Extract the (x, y) coordinate from the center of the cell holding the provided text.  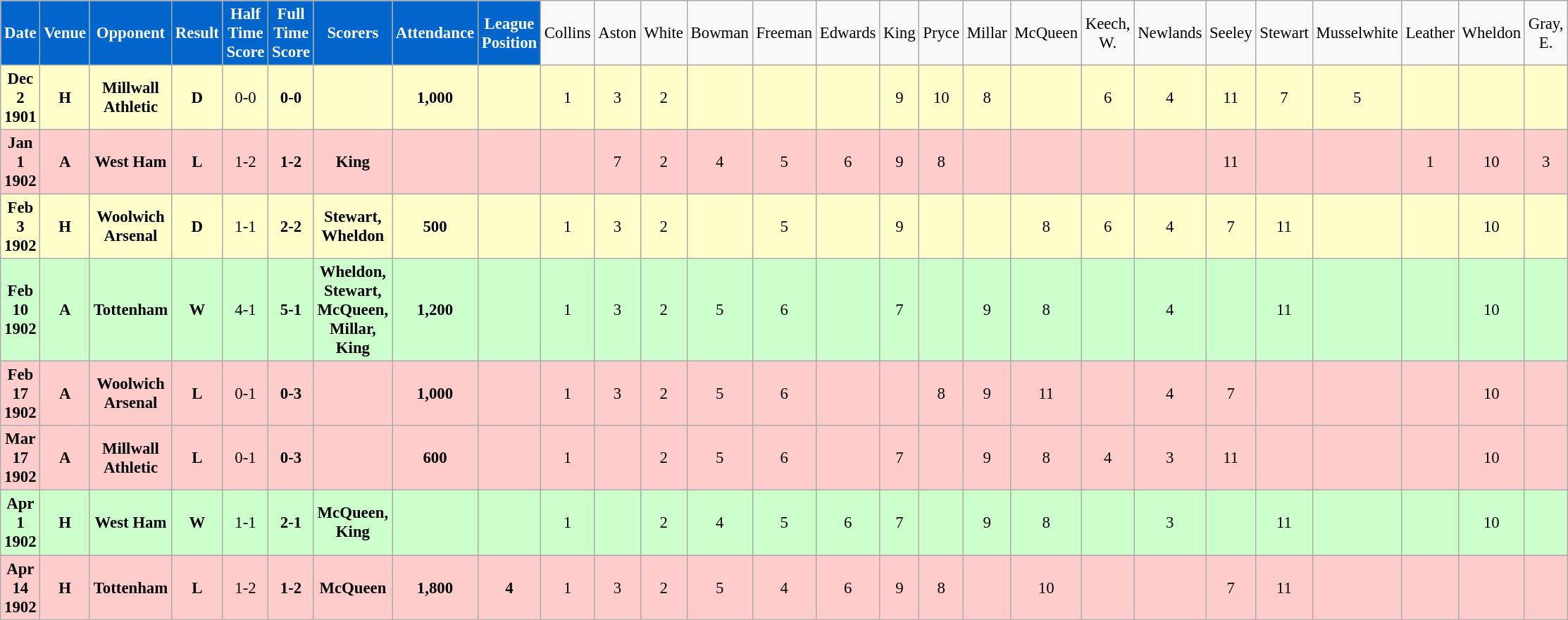
Stewart, Wheldon (352, 227)
Musselwhite (1357, 33)
Scorers (352, 33)
500 (435, 227)
Feb 10 1902 (20, 310)
Bowman (720, 33)
Half Time Score (245, 33)
Feb 3 1902 (20, 227)
Date (20, 33)
Collins (568, 33)
Pryce (941, 33)
Opponent (130, 33)
McQueen, King (352, 523)
Keech, W. (1107, 33)
4-1 (245, 310)
Wheldon (1491, 33)
600 (435, 458)
Newlands (1170, 33)
1,800 (435, 588)
League Position (509, 33)
Jan 1 1902 (20, 162)
Attendance (435, 33)
Venue (65, 33)
Dec 2 1901 (20, 98)
Edwards (847, 33)
Millar (987, 33)
White (664, 33)
Result (197, 33)
Aston (617, 33)
Leather (1430, 33)
Feb 17 1902 (20, 394)
Freeman (784, 33)
Seeley (1231, 33)
Mar 17 1902 (20, 458)
Apr 14 1902 (20, 588)
Wheldon, Stewart, McQueen, Millar, King (352, 310)
2-1 (292, 523)
Full Time Score (292, 33)
5-1 (292, 310)
1,200 (435, 310)
Apr 1 1902 (20, 523)
Stewart (1284, 33)
2-2 (292, 227)
Gray, E. (1545, 33)
